Capture the cell that displays the provided text and extract its [X, Y] central coordinate. 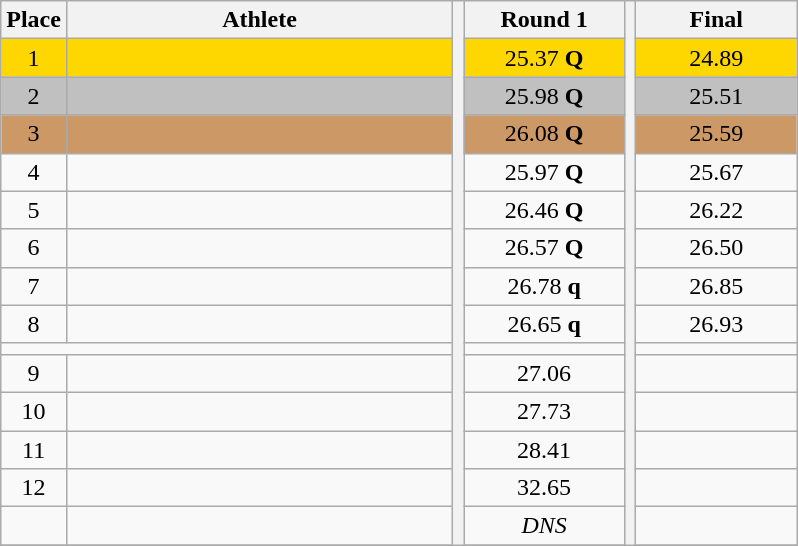
3 [34, 134]
6 [34, 248]
25.98 Q [544, 96]
5 [34, 210]
7 [34, 286]
26.65 q [544, 324]
26.78 q [544, 286]
10 [34, 411]
Final [716, 20]
9 [34, 373]
28.41 [544, 449]
25.97 Q [544, 172]
11 [34, 449]
8 [34, 324]
25.59 [716, 134]
26.57 Q [544, 248]
27.06 [544, 373]
Place [34, 20]
32.65 [544, 488]
27.73 [544, 411]
12 [34, 488]
26.93 [716, 324]
24.89 [716, 58]
25.67 [716, 172]
Athlete [259, 20]
2 [34, 96]
Round 1 [544, 20]
25.37 Q [544, 58]
1 [34, 58]
26.85 [716, 286]
26.08 Q [544, 134]
25.51 [716, 96]
4 [34, 172]
26.46 Q [544, 210]
DNS [544, 526]
26.50 [716, 248]
26.22 [716, 210]
